Determine the [X, Y] coordinate at the center of the cell enclosing the given text.  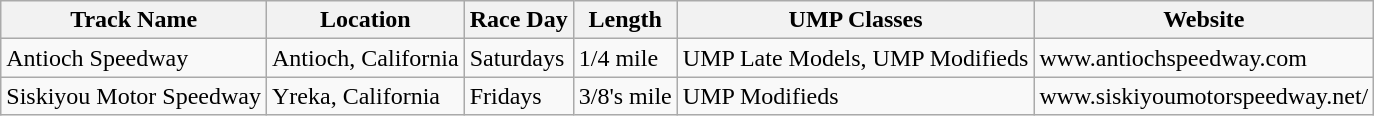
Location [365, 20]
Length [625, 20]
3/8's mile [625, 96]
Antioch, California [365, 58]
1/4 mile [625, 58]
Website [1204, 20]
Fridays [518, 96]
Antioch Speedway [134, 58]
UMP Late Models, UMP Modifieds [856, 58]
UMP Classes [856, 20]
Yreka, California [365, 96]
Race Day [518, 20]
Track Name [134, 20]
Siskiyou Motor Speedway [134, 96]
www.antiochspeedway.com [1204, 58]
Saturdays [518, 58]
www.siskiyoumotorspeedway.net/ [1204, 96]
UMP Modifieds [856, 96]
